Extract the [x, y] coordinate from the center of the cell holding the provided text.  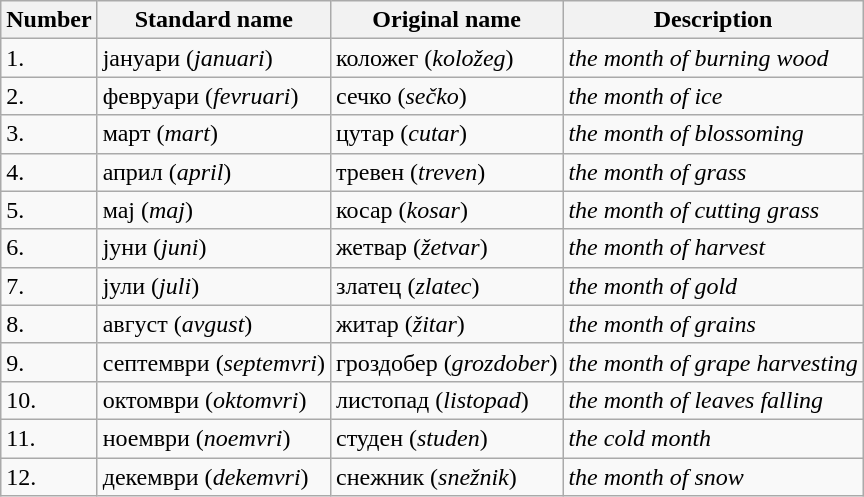
златец (zlatec) [446, 286]
житар (žitar) [446, 324]
листопад (listopad) [446, 400]
11. [49, 438]
јуни (juni) [214, 248]
the month of cutting grass [713, 210]
април (april) [214, 172]
the month of gold [713, 286]
тревен (treven) [446, 172]
4. [49, 172]
косар (kosar) [446, 210]
октомври (oktomvri) [214, 400]
the month of burning wood [713, 58]
9. [49, 362]
ноември (noemvri) [214, 438]
the month of grape harvesting [713, 362]
сечко (sečko) [446, 96]
август (avgust) [214, 324]
цутар (cutar) [446, 134]
февруари (fevruari) [214, 96]
Number [49, 20]
8. [49, 324]
the month of ice [713, 96]
март (mart) [214, 134]
10. [49, 400]
септември (septemvri) [214, 362]
Standard name [214, 20]
the cold month [713, 438]
the month of blossoming [713, 134]
12. [49, 477]
6. [49, 248]
1. [49, 58]
5. [49, 210]
the month of snow [713, 477]
жетвар (žetvar) [446, 248]
7. [49, 286]
Original name [446, 20]
јули (juli) [214, 286]
студен (studen) [446, 438]
the month of grass [713, 172]
декември (dekemvri) [214, 477]
мај (maj) [214, 210]
јануари (januari) [214, 58]
гроздобер (grozdober) [446, 362]
3. [49, 134]
Description [713, 20]
the month of leaves falling [713, 400]
the month of harvest [713, 248]
снежник (snežnik) [446, 477]
the month of grains [713, 324]
2. [49, 96]
коложег (koložeg) [446, 58]
